Capture the cell that displays the provided text and extract its [X, Y] central coordinate. 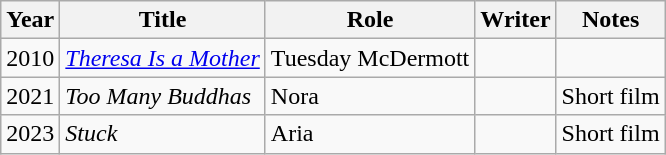
Nora [370, 96]
2010 [30, 58]
Notes [610, 20]
Aria [370, 134]
Writer [516, 20]
2023 [30, 134]
Too Many Buddhas [163, 96]
2021 [30, 96]
Role [370, 20]
Theresa Is a Mother [163, 58]
Stuck [163, 134]
Tuesday McDermott [370, 58]
Year [30, 20]
Title [163, 20]
